Return the [X, Y] coordinate for the center point of the cell that contains the specified text.  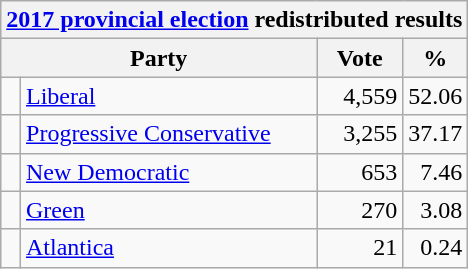
3.08 [436, 210]
7.46 [436, 172]
270 [360, 210]
2017 provincial election redistributed results [234, 20]
21 [360, 248]
Vote [360, 58]
Liberal [169, 96]
Atlantica [169, 248]
4,559 [360, 96]
Progressive Conservative [169, 134]
New Democratic [169, 172]
0.24 [436, 248]
37.17 [436, 134]
52.06 [436, 96]
Green [169, 210]
Party [159, 58]
% [436, 58]
653 [360, 172]
3,255 [360, 134]
